Scan for the cell matching the given text and deliver its (X, Y) coordinate at center. 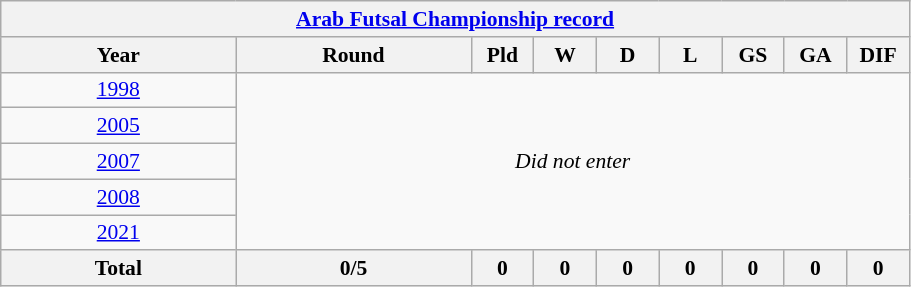
Year (118, 55)
D (628, 55)
Round (354, 55)
2008 (118, 197)
2021 (118, 233)
2007 (118, 162)
Did not enter (573, 161)
W (566, 55)
DIF (878, 55)
1998 (118, 90)
Arab Futsal Championship record (456, 19)
GS (754, 55)
Pld (502, 55)
L (690, 55)
2005 (118, 126)
0/5 (354, 269)
Total (118, 269)
GA (816, 55)
